Output the (X, Y) coordinate of the center of the cell containing the given text.  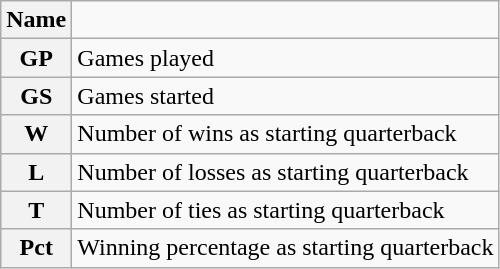
GS (36, 96)
Number of losses as starting quarterback (286, 172)
T (36, 210)
Number of wins as starting quarterback (286, 134)
Winning percentage as starting quarterback (286, 248)
W (36, 134)
Games played (286, 58)
L (36, 172)
GP (36, 58)
Name (36, 20)
Number of ties as starting quarterback (286, 210)
Pct (36, 248)
Games started (286, 96)
